Find where the given text appears and provide that cell's center as (x, y) coordinate. 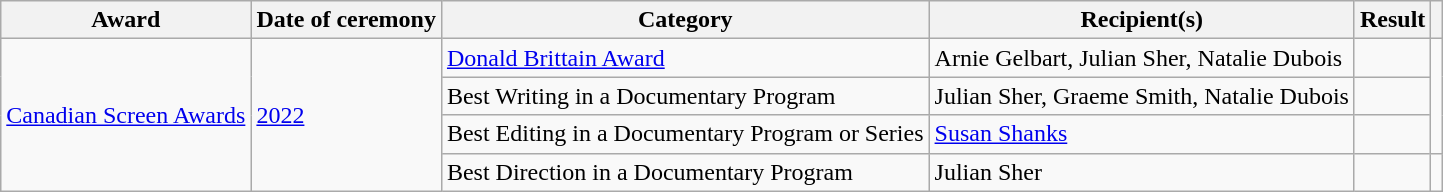
Julian Sher (1142, 172)
Donald Brittain Award (685, 58)
Award (126, 20)
Susan Shanks (1142, 134)
Best Editing in a Documentary Program or Series (685, 134)
Best Direction in a Documentary Program (685, 172)
Julian Sher, Graeme Smith, Natalie Dubois (1142, 96)
Best Writing in a Documentary Program (685, 96)
Recipient(s) (1142, 20)
Canadian Screen Awards (126, 115)
Category (685, 20)
Arnie Gelbart, Julian Sher, Natalie Dubois (1142, 58)
Date of ceremony (346, 20)
2022 (346, 115)
Result (1392, 20)
